Provide the [X, Y] coordinate of the cell's center where the given text is located.  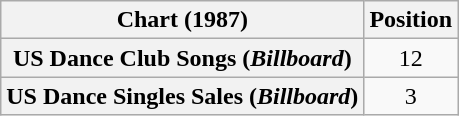
Chart (1987) [182, 20]
US Dance Club Songs (Billboard) [182, 58]
US Dance Singles Sales (Billboard) [182, 96]
3 [411, 96]
12 [411, 58]
Position [411, 20]
